Return [x, y] of the center of cell containing provided text 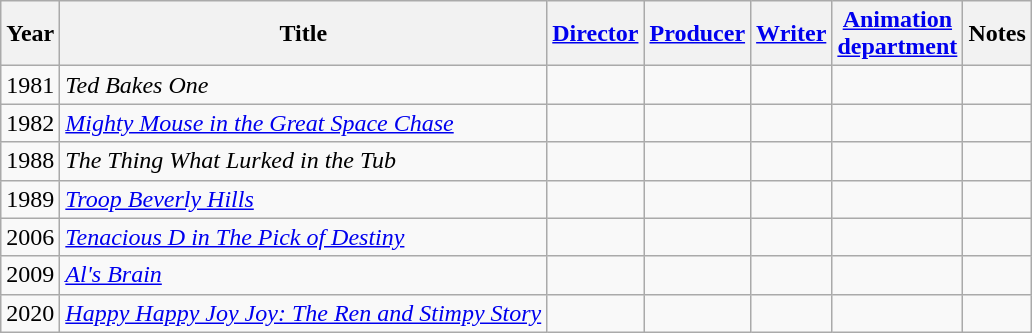
Mighty Mouse in the Great Space Chase [304, 123]
Ted Bakes One [304, 85]
2009 [30, 275]
Writer [792, 34]
1981 [30, 85]
Happy Happy Joy Joy: The Ren and Stimpy Story [304, 313]
Troop Beverly Hills [304, 199]
2006 [30, 237]
Tenacious D in The Pick of Destiny [304, 237]
Notes [997, 34]
Producer [698, 34]
2020 [30, 313]
1988 [30, 161]
Title [304, 34]
Director [596, 34]
Al's Brain [304, 275]
Year [30, 34]
The Thing What Lurked in the Tub [304, 161]
1982 [30, 123]
Animationdepartment [898, 34]
1989 [30, 199]
